For the text-containing cell, return its midpoint in (x, y) coordinate format. 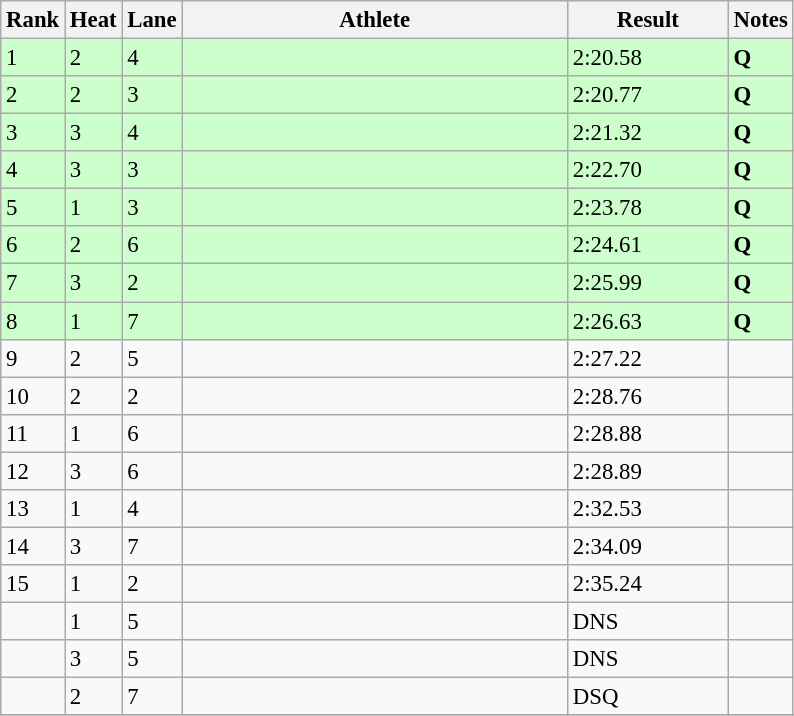
9 (33, 358)
2:20.77 (648, 95)
15 (33, 584)
11 (33, 433)
2:24.61 (648, 245)
Notes (760, 20)
2:27.22 (648, 358)
2:23.78 (648, 208)
2:34.09 (648, 546)
12 (33, 471)
Result (648, 20)
2:28.76 (648, 396)
Heat (94, 20)
2:22.70 (648, 170)
2:35.24 (648, 584)
2:32.53 (648, 509)
2:21.32 (648, 133)
2:28.89 (648, 471)
2:25.99 (648, 283)
10 (33, 396)
Athlete (375, 20)
8 (33, 321)
2:26.63 (648, 321)
DSQ (648, 697)
13 (33, 509)
Lane (152, 20)
14 (33, 546)
2:20.58 (648, 58)
2:28.88 (648, 433)
Rank (33, 20)
